Locate the cell with the specified text and output its [X, Y] center coordinate. 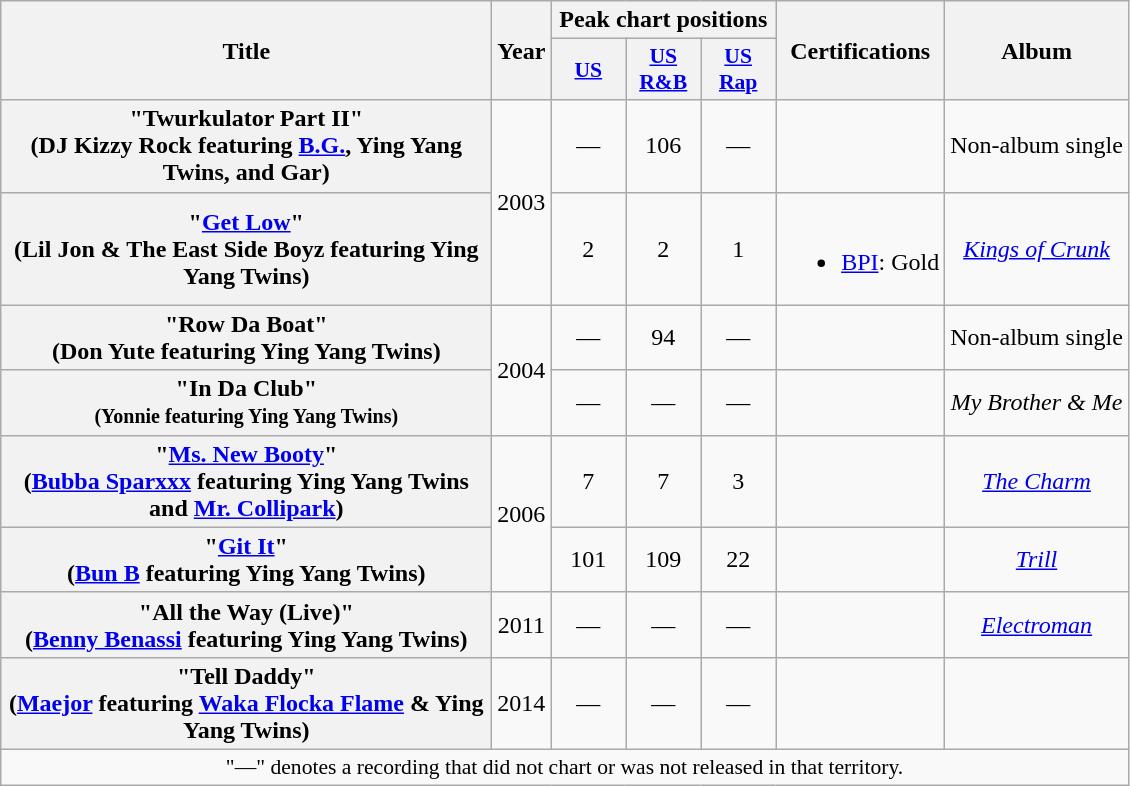
USR&B [664, 70]
US [588, 70]
2004 [522, 370]
2003 [522, 202]
1 [738, 248]
Kings of Crunk [1037, 248]
109 [664, 560]
2014 [522, 703]
3 [738, 481]
22 [738, 560]
106 [664, 146]
Electroman [1037, 624]
"Tell Daddy"(Maejor featuring Waka Flocka Flame & Ying Yang Twins) [246, 703]
"—" denotes a recording that did not chart or was not released in that territory. [565, 767]
94 [664, 338]
"All the Way (Live)"(Benny Benassi featuring Ying Yang Twins) [246, 624]
My Brother & Me [1037, 402]
Year [522, 50]
"Ms. New Booty"(Bubba Sparxxx featuring Ying Yang Twins and Mr. Collipark) [246, 481]
2006 [522, 514]
"Git It"(Bun B featuring Ying Yang Twins) [246, 560]
"Row Da Boat"(Don Yute featuring Ying Yang Twins) [246, 338]
Peak chart positions [664, 20]
"Twurkulator Part II"(DJ Kizzy Rock featuring B.G., Ying Yang Twins, and Gar) [246, 146]
The Charm [1037, 481]
101 [588, 560]
USRap [738, 70]
Album [1037, 50]
"Get Low"(Lil Jon & The East Side Boyz featuring Ying Yang Twins) [246, 248]
Trill [1037, 560]
2011 [522, 624]
Certifications [860, 50]
Title [246, 50]
BPI: Gold [860, 248]
"In Da Club"(Yonnie featuring Ying Yang Twins) [246, 402]
